For the text-containing cell, return its midpoint in (x, y) coordinate format. 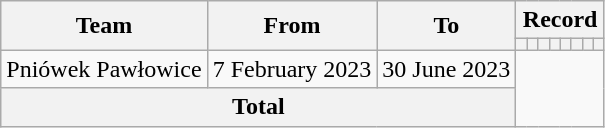
30 June 2023 (446, 69)
To (446, 26)
Team (104, 26)
Pniówek Pawłowice (104, 69)
Record (560, 20)
7 February 2023 (292, 69)
From (292, 26)
Total (258, 107)
